Provide the [x, y] coordinate of the cell's center where the given text is located.  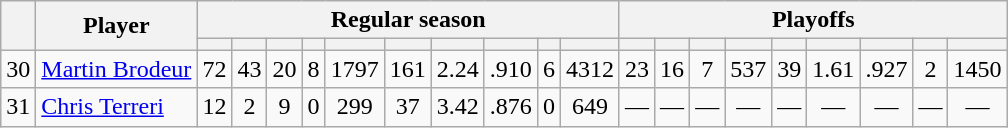
3.42 [458, 107]
Chris Terreri [116, 107]
537 [748, 69]
299 [354, 107]
43 [250, 69]
7 [708, 69]
649 [590, 107]
9 [284, 107]
8 [314, 69]
12 [214, 107]
30 [18, 69]
23 [636, 69]
161 [408, 69]
.910 [510, 69]
1450 [978, 69]
.876 [510, 107]
2.24 [458, 69]
37 [408, 107]
1.61 [834, 69]
72 [214, 69]
6 [548, 69]
Player [116, 26]
31 [18, 107]
.927 [886, 69]
Playoffs [813, 20]
39 [790, 69]
20 [284, 69]
4312 [590, 69]
Martin Brodeur [116, 69]
16 [672, 69]
Regular season [408, 20]
1797 [354, 69]
